Capture the cell that displays the provided text and extract its (X, Y) central coordinate. 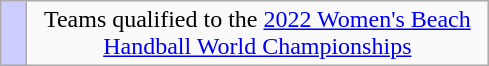
Teams qualified to the 2022 Women's Beach Handball World Championships (258, 34)
